From the cell containing the given text, extract its center point as (X, Y) coordinate. 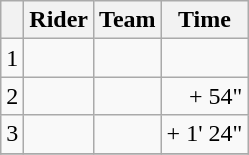
1 (12, 58)
+ 1' 24" (204, 134)
2 (12, 96)
Time (204, 20)
Team (128, 20)
Rider (59, 20)
+ 54" (204, 96)
3 (12, 134)
